Locate the cell with the specified text and output its [x, y] center coordinate. 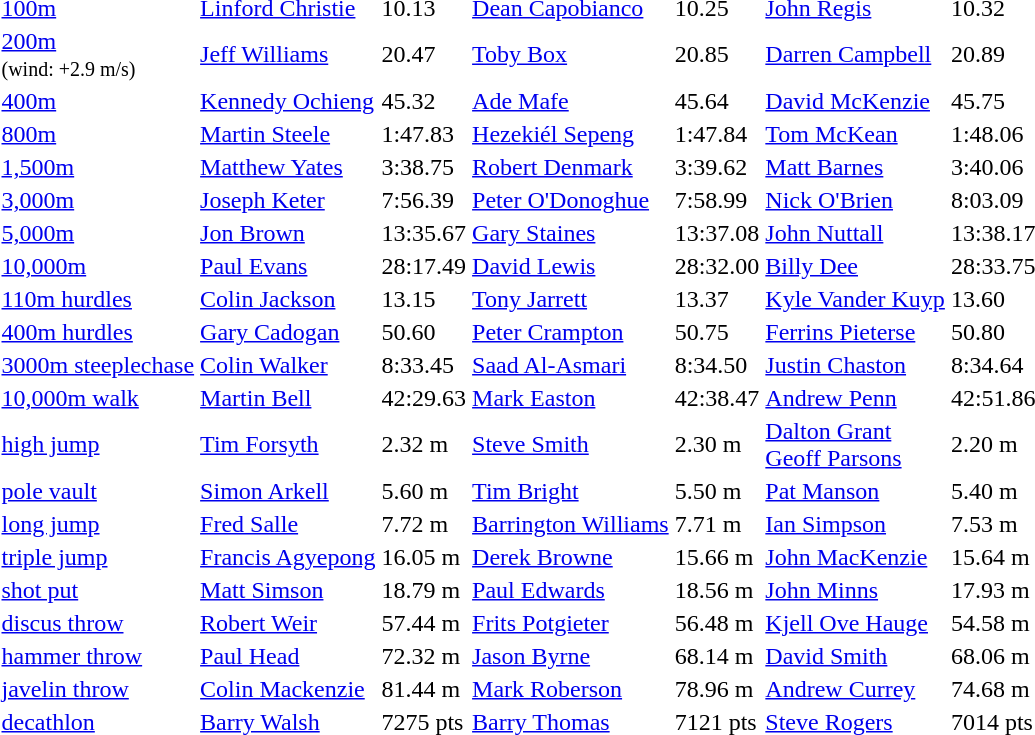
7.72 m [424, 524]
20.47 [424, 54]
Jeff Williams [288, 54]
10,000m walk [98, 398]
Darren Campbell [856, 54]
7.71 m [717, 524]
3:39.62 [717, 167]
1:47.84 [717, 134]
discus throw [98, 623]
Tom McKean [856, 134]
45.64 [717, 101]
Nick O'Brien [856, 200]
Mark Roberson [571, 689]
Gary Staines [571, 233]
Peter O'Donoghue [571, 200]
javelin throw [98, 689]
45.32 [424, 101]
2.32 m [424, 444]
Ade Mafe [571, 101]
18.79 m [424, 590]
Billy Dee [856, 266]
Tony Jarrett [571, 299]
Paul Head [288, 656]
Frits Potgieter [571, 623]
Steve Smith [571, 444]
13:37.08 [717, 233]
3:38.75 [424, 167]
3000m steeplechase [98, 365]
1,500m [98, 167]
Joseph Keter [288, 200]
David McKenzie [856, 101]
David Smith [856, 656]
200m(wind: +2.9 m/s) [98, 54]
50.75 [717, 332]
28:32.00 [717, 266]
Jon Brown [288, 233]
Mark Easton [571, 398]
Colin Walker [288, 365]
Tim Forsyth [288, 444]
Barrington Williams [571, 524]
28:17.49 [424, 266]
Peter Crampton [571, 332]
Kjell Ove Hauge [856, 623]
Colin Mackenzie [288, 689]
Justin Chaston [856, 365]
Matt Barnes [856, 167]
81.44 m [424, 689]
Fred Salle [288, 524]
1:47.83 [424, 134]
Saad Al-Asmari [571, 365]
Robert Denmark [571, 167]
8:34.50 [717, 365]
Jason Byrne [571, 656]
15.66 m [717, 557]
Hezekiél Sepeng [571, 134]
triple jump [98, 557]
3,000m [98, 200]
42:29.63 [424, 398]
John Nuttall [856, 233]
Colin Jackson [288, 299]
50.60 [424, 332]
42:38.47 [717, 398]
Paul Edwards [571, 590]
5.50 m [717, 491]
Andrew Currey [856, 689]
Simon Arkell [288, 491]
13:35.67 [424, 233]
68.14 m [717, 656]
Matthew Yates [288, 167]
5.60 m [424, 491]
110m hurdles [98, 299]
Martin Steele [288, 134]
Kennedy Ochieng [288, 101]
2.30 m [717, 444]
20.85 [717, 54]
shot put [98, 590]
Tim Bright [571, 491]
long jump [98, 524]
400m hurdles [98, 332]
18.56 m [717, 590]
57.44 m [424, 623]
Gary Cadogan [288, 332]
high jump [98, 444]
John MacKenzie [856, 557]
Martin Bell [288, 398]
Robert Weir [288, 623]
72.32 m [424, 656]
8:33.45 [424, 365]
Kyle Vander Kuyp [856, 299]
13.37 [717, 299]
Dalton Grant Geoff Parsons [856, 444]
13.15 [424, 299]
Toby Box [571, 54]
John Minns [856, 590]
hammer throw [98, 656]
David Lewis [571, 266]
pole vault [98, 491]
Pat Manson [856, 491]
800m [98, 134]
Ian Simpson [856, 524]
Derek Browne [571, 557]
56.48 m [717, 623]
10,000m [98, 266]
400m [98, 101]
Francis Agyepong [288, 557]
Matt Simson [288, 590]
16.05 m [424, 557]
Paul Evans [288, 266]
78.96 m [717, 689]
5,000m [98, 233]
7:56.39 [424, 200]
Ferrins Pieterse [856, 332]
7:58.99 [717, 200]
Andrew Penn [856, 398]
